Return (X, Y) of the center of cell containing provided text 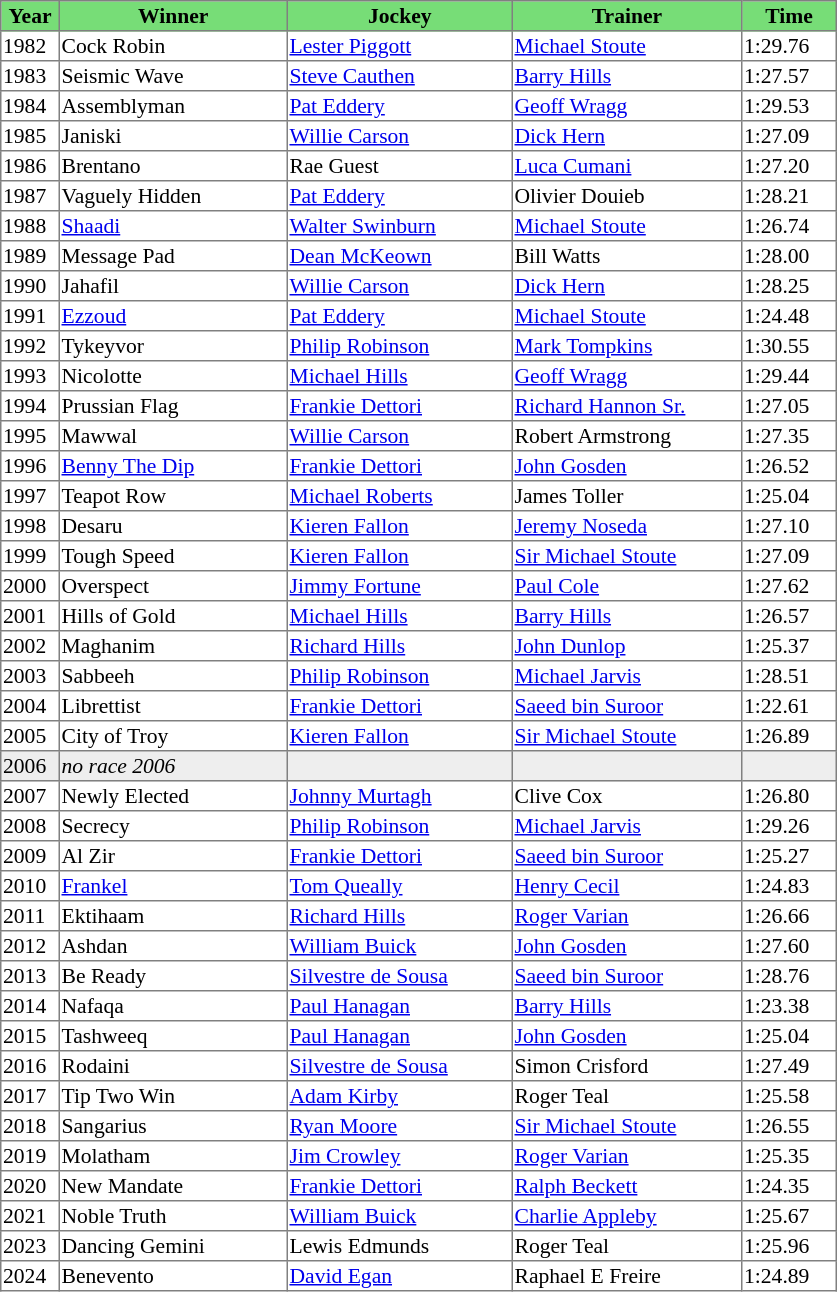
1:25.27 (789, 856)
Molatham (173, 1156)
John Dunlop (627, 646)
Teapot Row (173, 496)
Olivier Douieb (627, 196)
Ryan Moore (400, 1126)
2001 (30, 616)
Tashweeq (173, 1036)
1:27.10 (789, 526)
Brentano (173, 166)
Overspect (173, 586)
1:26.74 (789, 226)
1987 (30, 196)
1:27.20 (789, 166)
1983 (30, 76)
1984 (30, 106)
Sangarius (173, 1126)
2014 (30, 1006)
2002 (30, 646)
Newly Elected (173, 796)
Shaadi (173, 226)
Mark Tompkins (627, 346)
Winner (173, 16)
Seismic Wave (173, 76)
1:26.89 (789, 736)
2009 (30, 856)
2008 (30, 826)
1:24.89 (789, 1276)
1995 (30, 436)
Johnny Murtagh (400, 796)
2015 (30, 1036)
1:25.37 (789, 646)
Trainer (627, 16)
1985 (30, 136)
1:26.55 (789, 1126)
Maghanim (173, 646)
Michael Roberts (400, 496)
1:28.76 (789, 976)
2019 (30, 1156)
2010 (30, 886)
Jockey (400, 16)
2024 (30, 1276)
2017 (30, 1096)
Lewis Edmunds (400, 1246)
1989 (30, 256)
1:24.83 (789, 886)
New Mandate (173, 1186)
Nicolotte (173, 376)
Charlie Appleby (627, 1216)
Prussian Flag (173, 406)
Dean McKeown (400, 256)
1:26.57 (789, 616)
Frankel (173, 886)
1:26.52 (789, 466)
1994 (30, 406)
1:30.55 (789, 346)
1986 (30, 166)
2020 (30, 1186)
Rae Guest (400, 166)
Ralph Beckett (627, 1186)
1:28.21 (789, 196)
1:25.96 (789, 1246)
no race 2006 (173, 766)
Mawwal (173, 436)
Tykeyvor (173, 346)
1982 (30, 46)
1:28.25 (789, 286)
1:25.58 (789, 1096)
1993 (30, 376)
1:27.35 (789, 436)
1:26.80 (789, 796)
1988 (30, 226)
Librettist (173, 706)
Message Pad (173, 256)
Bill Watts (627, 256)
1:24.35 (789, 1186)
Luca Cumani (627, 166)
1998 (30, 526)
Benevento (173, 1276)
Hills of Gold (173, 616)
David Egan (400, 1276)
2006 (30, 766)
1:23.38 (789, 1006)
Jeremy Noseda (627, 526)
2021 (30, 1216)
Assemblyman (173, 106)
1:29.44 (789, 376)
Secrecy (173, 826)
1:27.49 (789, 1066)
1999 (30, 556)
Jimmy Fortune (400, 586)
Clive Cox (627, 796)
2011 (30, 916)
1:25.35 (789, 1156)
Be Ready (173, 976)
1:27.60 (789, 946)
Benny The Dip (173, 466)
Dancing Gemini (173, 1246)
Lester Piggott (400, 46)
Nafaqa (173, 1006)
City of Troy (173, 736)
1:27.62 (789, 586)
2000 (30, 586)
Sabbeeh (173, 676)
Steve Cauthen (400, 76)
Walter Swinburn (400, 226)
Al Zir (173, 856)
James Toller (627, 496)
Jim Crowley (400, 1156)
Noble Truth (173, 1216)
Cock Robin (173, 46)
Tom Queally (400, 886)
1996 (30, 466)
1992 (30, 346)
1:29.76 (789, 46)
2023 (30, 1246)
2018 (30, 1126)
1:22.61 (789, 706)
Raphael E Freire (627, 1276)
Time (789, 16)
1:28.00 (789, 256)
1:27.05 (789, 406)
Rodaini (173, 1066)
1997 (30, 496)
Desaru (173, 526)
Adam Kirby (400, 1096)
1:26.66 (789, 916)
2013 (30, 976)
Simon Crisford (627, 1066)
Tough Speed (173, 556)
1:25.67 (789, 1216)
Janiski (173, 136)
2012 (30, 946)
Tip Two Win (173, 1096)
Vaguely Hidden (173, 196)
1991 (30, 316)
Ezzoud (173, 316)
1:29.26 (789, 826)
Jahafil (173, 286)
2003 (30, 676)
Henry Cecil (627, 886)
1:29.53 (789, 106)
1:28.51 (789, 676)
2007 (30, 796)
Richard Hannon Sr. (627, 406)
1990 (30, 286)
2016 (30, 1066)
Ashdan (173, 946)
Ektihaam (173, 916)
1:27.57 (789, 76)
2004 (30, 706)
2005 (30, 736)
Robert Armstrong (627, 436)
Paul Cole (627, 586)
Year (30, 16)
1:24.48 (789, 316)
